Return (x, y) of the center of cell containing provided text 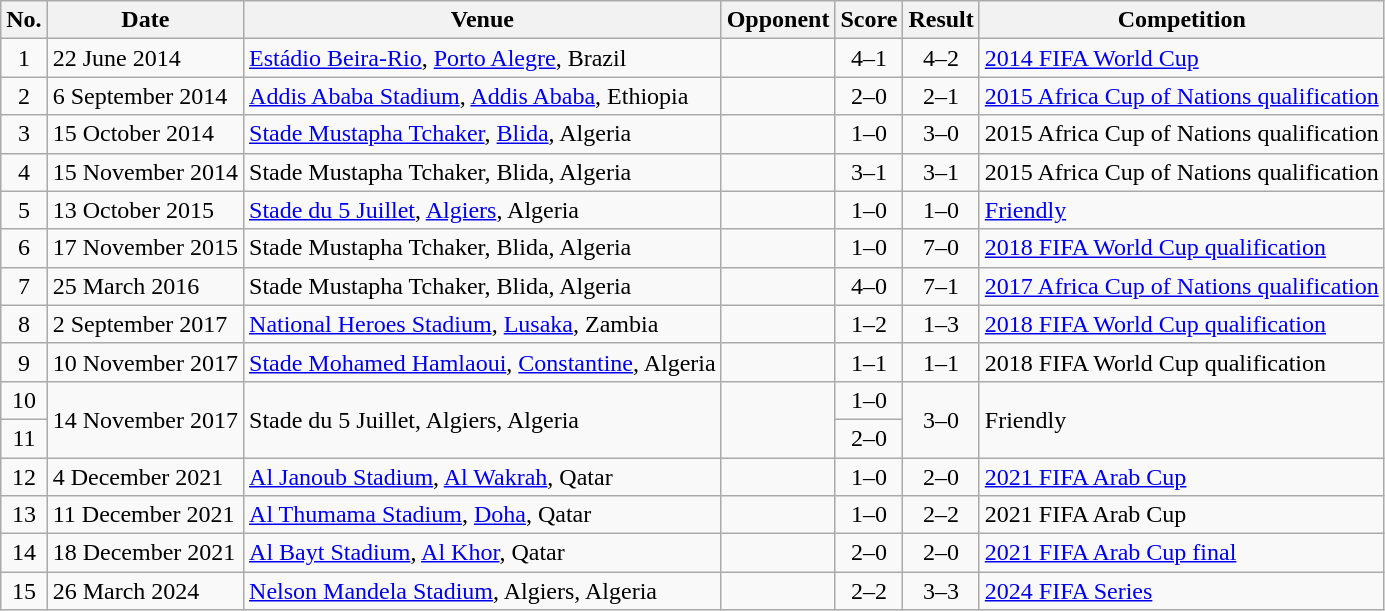
6 September 2014 (145, 96)
11 (24, 438)
14 (24, 553)
25 March 2016 (145, 286)
No. (24, 20)
4 December 2021 (145, 477)
Al Janoub Stadium, Al Wakrah, Qatar (483, 477)
7–0 (941, 248)
11 December 2021 (145, 515)
13 (24, 515)
9 (24, 362)
2024 FIFA Series (1182, 591)
Estádio Beira-Rio, Porto Alegre, Brazil (483, 58)
Al Thumama Stadium, Doha, Qatar (483, 515)
1 (24, 58)
5 (24, 210)
4–0 (869, 286)
10 November 2017 (145, 362)
15 November 2014 (145, 172)
Opponent (778, 20)
1–2 (869, 324)
4 (24, 172)
18 December 2021 (145, 553)
12 (24, 477)
Date (145, 20)
Venue (483, 20)
7–1 (941, 286)
2–1 (941, 96)
4–2 (941, 58)
13 October 2015 (145, 210)
3–3 (941, 591)
14 November 2017 (145, 419)
10 (24, 400)
2017 Africa Cup of Nations qualification (1182, 286)
22 June 2014 (145, 58)
Al Bayt Stadium, Al Khor, Qatar (483, 553)
National Heroes Stadium, Lusaka, Zambia (483, 324)
2021 FIFA Arab Cup final (1182, 553)
15 (24, 591)
2014 FIFA World Cup (1182, 58)
Score (869, 20)
8 (24, 324)
26 March 2024 (145, 591)
Stade Mohamed Hamlaoui, Constantine, Algeria (483, 362)
Nelson Mandela Stadium, Algiers, Algeria (483, 591)
Competition (1182, 20)
Addis Ababa Stadium, Addis Ababa, Ethiopia (483, 96)
6 (24, 248)
2 September 2017 (145, 324)
17 November 2015 (145, 248)
1–3 (941, 324)
Result (941, 20)
3 (24, 134)
15 October 2014 (145, 134)
7 (24, 286)
2 (24, 96)
4–1 (869, 58)
